Provide the [X, Y] coordinate of the cell's center where the given text is located.  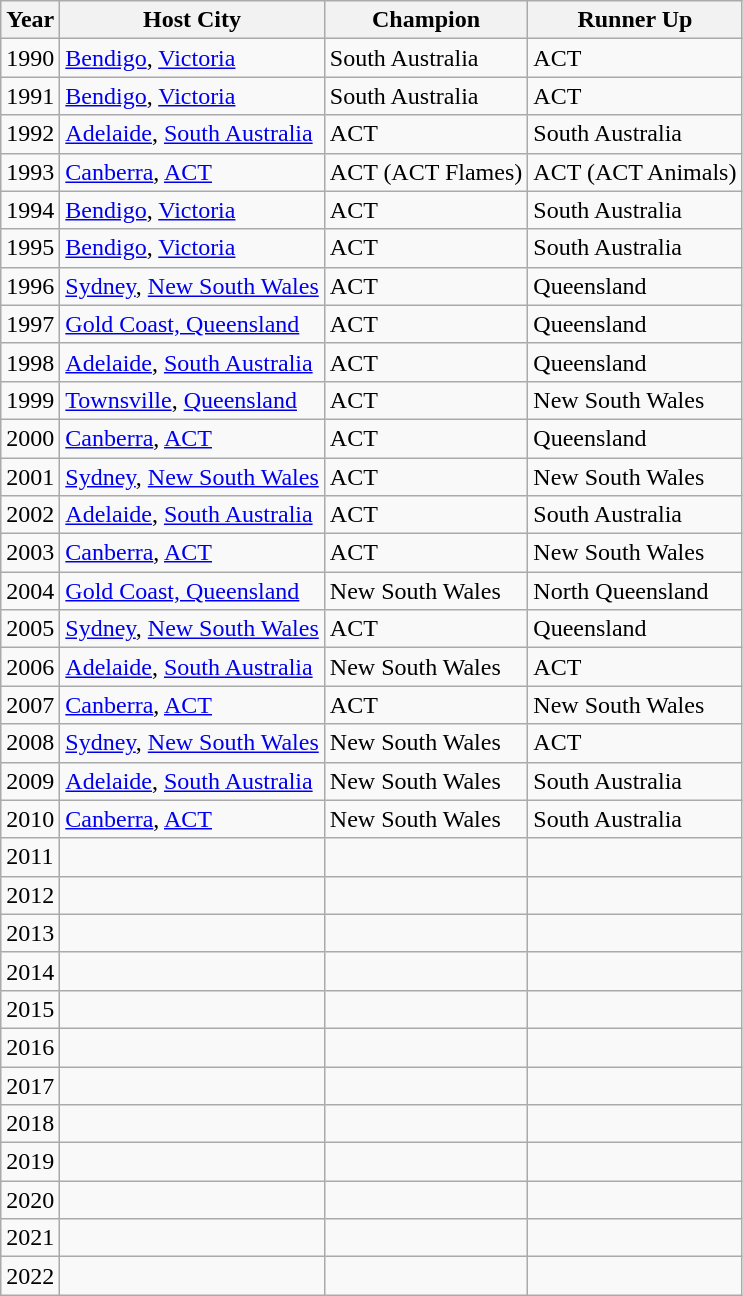
ACT (ACT Flames) [426, 172]
Champion [426, 20]
2019 [30, 1162]
1996 [30, 286]
2003 [30, 553]
Host City [192, 20]
1998 [30, 362]
2009 [30, 781]
2002 [30, 515]
1991 [30, 96]
2004 [30, 591]
Year [30, 20]
2007 [30, 705]
Runner Up [635, 20]
2006 [30, 667]
1997 [30, 324]
2014 [30, 971]
2018 [30, 1124]
2015 [30, 1009]
2011 [30, 857]
2001 [30, 477]
2020 [30, 1200]
2012 [30, 895]
2008 [30, 743]
2016 [30, 1047]
2021 [30, 1238]
1995 [30, 248]
2017 [30, 1085]
2010 [30, 819]
1994 [30, 210]
North Queensland [635, 591]
1999 [30, 400]
2000 [30, 438]
1993 [30, 172]
Townsville, Queensland [192, 400]
ACT (ACT Animals) [635, 172]
1990 [30, 58]
1992 [30, 134]
2013 [30, 933]
2005 [30, 629]
2022 [30, 1276]
